Determine the [x, y] coordinate at the center of the cell enclosing the given text.  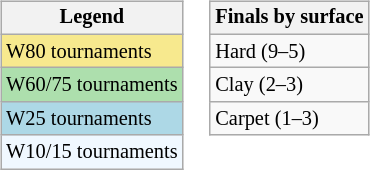
Hard (9–5) [289, 51]
Carpet (1–3) [289, 119]
Legend [92, 18]
Finals by surface [289, 18]
W80 tournaments [92, 51]
W10/15 tournaments [92, 152]
W60/75 tournaments [92, 85]
W25 tournaments [92, 119]
Clay (2–3) [289, 85]
